Determine the [x, y] coordinate at the center of the cell enclosing the given text.  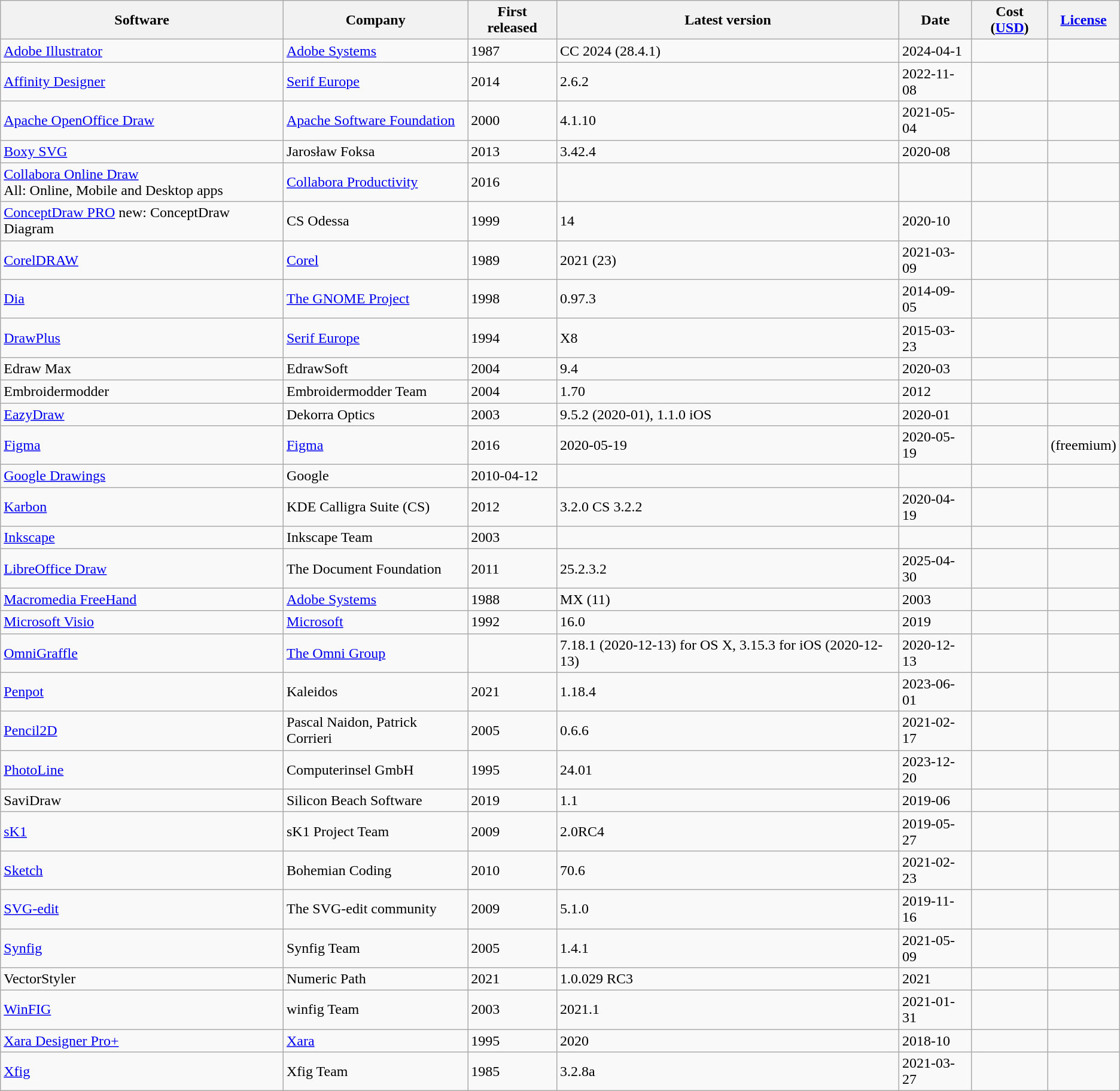
0.6.6 [728, 731]
3.2.8a [728, 1072]
Cost (USD) [1010, 20]
5.1.0 [728, 909]
2020-04-19 [935, 507]
Inkscape Team [375, 538]
KDE Calligra Suite (CS) [375, 507]
4.1.10 [728, 121]
ConceptDraw PRO new: ConceptDraw Diagram [142, 221]
1.18.4 [728, 691]
2021-02-17 [935, 731]
2021-05-04 [935, 121]
2021-05-09 [935, 947]
CorelDRAW [142, 260]
Date [935, 20]
Sketch [142, 870]
LibreOffice Draw [142, 568]
CC 2024 (28.4.1) [728, 51]
sK1 [142, 831]
2019-05-27 [935, 831]
1988 [512, 599]
2021-03-27 [935, 1072]
Microsoft [375, 622]
Microsoft Visio [142, 622]
2021.1 [728, 1010]
2.0RC4 [728, 831]
2013 [512, 151]
25.2.3.2 [728, 568]
The GNOME Project [375, 299]
2022-11-08 [935, 81]
Synfig [142, 947]
EazyDraw [142, 415]
Xfig Team [375, 1072]
Numeric Path [375, 979]
2010 [512, 870]
14 [728, 221]
The Document Foundation [375, 568]
Google Drawings [142, 476]
Dekorra Optics [375, 415]
Embroidermodder Team [375, 391]
Macromedia FreeHand [142, 599]
Boxy SVG [142, 151]
1998 [512, 299]
Pencil2D [142, 731]
2020 [728, 1041]
2020-08 [935, 151]
Affinity Designer [142, 81]
Adobe Illustrator [142, 51]
winfig Team [375, 1010]
2018-10 [935, 1041]
Bohemian Coding [375, 870]
2021 (23) [728, 260]
70.6 [728, 870]
Penpot [142, 691]
2014-09-05 [935, 299]
2021-03-09 [935, 260]
Computerinsel GmbH [375, 769]
(freemium) [1084, 445]
2010-04-12 [512, 476]
Apache OpenOffice Draw [142, 121]
2020-12-13 [935, 653]
2025-04-30 [935, 568]
PhotoLine [142, 769]
X8 [728, 337]
Software [142, 20]
2019-11-16 [935, 909]
9.5.2 (2020-01), 1.1.0 iOS [728, 415]
SaviDraw [142, 800]
2020-03 [935, 368]
OmniGraffle [142, 653]
1992 [512, 622]
MX (11) [728, 599]
EdrawSoft [375, 368]
2011 [512, 568]
Synfig Team [375, 947]
0.97.3 [728, 299]
2015-03-23 [935, 337]
1989 [512, 260]
SVG-edit [142, 909]
1987 [512, 51]
Pascal Naidon, Patrick Corrieri [375, 731]
Embroidermodder [142, 391]
Google [375, 476]
2023-06-01 [935, 691]
9.4 [728, 368]
Xara [375, 1041]
First released [512, 20]
Karbon [142, 507]
2019-06 [935, 800]
1994 [512, 337]
WinFIG [142, 1010]
1.4.1 [728, 947]
The Omni Group [375, 653]
2014 [512, 81]
Kaleidos [375, 691]
sK1 Project Team [375, 831]
Company [375, 20]
Edraw Max [142, 368]
24.01 [728, 769]
Apache Software Foundation [375, 121]
CS Odessa [375, 221]
3.42.4 [728, 151]
VectorStyler [142, 979]
DrawPlus [142, 337]
2020-01 [935, 415]
Xfig [142, 1072]
1.1 [728, 800]
Xara Designer Pro+ [142, 1041]
License [1084, 20]
Collabora Productivity [375, 182]
2000 [512, 121]
Jarosław Foksa [375, 151]
Inkscape [142, 538]
2020-10 [935, 221]
1999 [512, 221]
7.18.1 (2020-12-13) for OS X, 3.15.3 for iOS (2020-12-13) [728, 653]
2021-01-31 [935, 1010]
The SVG-edit community [375, 909]
1985 [512, 1072]
2021-02-23 [935, 870]
2023-12-20 [935, 769]
1.0.029 RC3 [728, 979]
16.0 [728, 622]
3.2.0 CS 3.2.2 [728, 507]
1.70 [728, 391]
Corel [375, 260]
Silicon Beach Software [375, 800]
2024-04-1 [935, 51]
Latest version [728, 20]
Dia [142, 299]
Collabora Online DrawAll: Online, Mobile and Desktop apps [142, 182]
2.6.2 [728, 81]
